Find where the given text appears and provide that cell's center as (X, Y) coordinate. 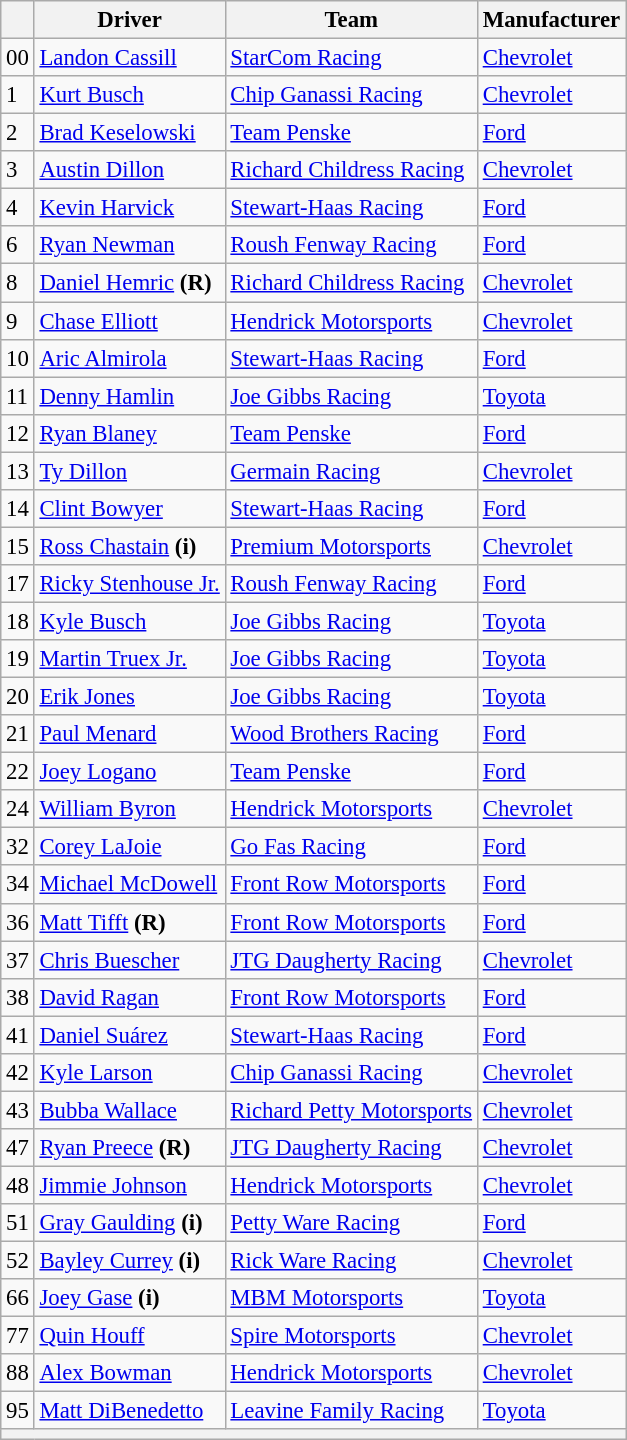
19 (18, 659)
Bayley Currey (i) (130, 1261)
24 (18, 809)
Kevin Harvick (130, 208)
10 (18, 358)
12 (18, 433)
17 (18, 584)
Martin Truex Jr. (130, 659)
52 (18, 1261)
38 (18, 997)
Go Fas Racing (351, 847)
88 (18, 1373)
1 (18, 95)
Driver (130, 20)
8 (18, 283)
Landon Cassill (130, 58)
Alex Bowman (130, 1373)
32 (18, 847)
13 (18, 471)
Michael McDowell (130, 885)
StarCom Racing (351, 58)
Kyle Larson (130, 1073)
Petty Ware Racing (351, 1223)
6 (18, 245)
Kurt Busch (130, 95)
Erik Jones (130, 697)
95 (18, 1411)
48 (18, 1185)
Denny Hamlin (130, 396)
11 (18, 396)
Premium Motorsports (351, 546)
22 (18, 772)
Austin Dillon (130, 170)
Wood Brothers Racing (351, 734)
Richard Petty Motorsports (351, 1110)
2 (18, 133)
9 (18, 321)
66 (18, 1298)
Daniel Hemric (R) (130, 283)
3 (18, 170)
00 (18, 58)
Ryan Blaney (130, 433)
Corey LaJoie (130, 847)
Rick Ware Racing (351, 1261)
Chris Buescher (130, 960)
Chase Elliott (130, 321)
77 (18, 1336)
51 (18, 1223)
Matt DiBenedetto (130, 1411)
43 (18, 1110)
Paul Menard (130, 734)
Ty Dillon (130, 471)
Joey Gase (i) (130, 1298)
15 (18, 546)
Kyle Busch (130, 621)
Team (351, 20)
Ricky Stenhouse Jr. (130, 584)
21 (18, 734)
Clint Bowyer (130, 509)
Jimmie Johnson (130, 1185)
Ryan Preece (R) (130, 1148)
36 (18, 922)
20 (18, 697)
Daniel Suárez (130, 1035)
37 (18, 960)
Gray Gaulding (i) (130, 1223)
42 (18, 1073)
Ross Chastain (i) (130, 546)
34 (18, 885)
David Ragan (130, 997)
William Byron (130, 809)
Brad Keselowski (130, 133)
41 (18, 1035)
47 (18, 1148)
Quin Houff (130, 1336)
Ryan Newman (130, 245)
Leavine Family Racing (351, 1411)
Joey Logano (130, 772)
4 (18, 208)
MBM Motorsports (351, 1298)
Germain Racing (351, 471)
Manufacturer (551, 20)
Spire Motorsports (351, 1336)
Aric Almirola (130, 358)
18 (18, 621)
14 (18, 509)
Bubba Wallace (130, 1110)
Matt Tifft (R) (130, 922)
